Find where the given text appears and provide that cell's center as [X, Y] coordinate. 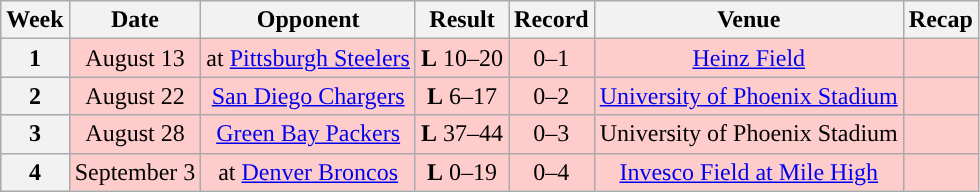
September 3 [135, 172]
San Diego Chargers [308, 96]
1 [35, 58]
Result [462, 20]
Week [35, 20]
0–3 [552, 134]
August 28 [135, 134]
August 22 [135, 96]
Venue [748, 20]
4 [35, 172]
Opponent [308, 20]
Date [135, 20]
2 [35, 96]
L 37–44 [462, 134]
L 10–20 [462, 58]
August 13 [135, 58]
at Pittsburgh Steelers [308, 58]
L 6–17 [462, 96]
at Denver Broncos [308, 172]
Green Bay Packers [308, 134]
0–2 [552, 96]
0–4 [552, 172]
L 0–19 [462, 172]
Invesco Field at Mile High [748, 172]
Record [552, 20]
3 [35, 134]
Heinz Field [748, 58]
Recap [940, 20]
0–1 [552, 58]
